From the cell containing the given text, extract its center point as (X, Y) coordinate. 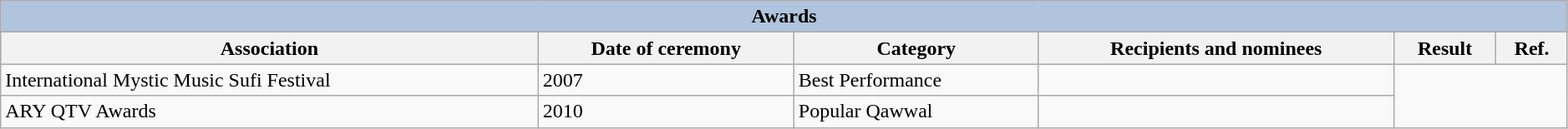
Result (1445, 48)
2010 (666, 112)
Ref. (1532, 48)
Date of ceremony (666, 48)
Category (916, 48)
ARY QTV Awards (269, 112)
Association (269, 48)
Recipients and nominees (1216, 48)
2007 (666, 80)
International Mystic Music Sufi Festival (269, 80)
Awards (784, 17)
Popular Qawwal (916, 112)
Best Performance (916, 80)
